Extract the (X, Y) coordinate from the center of the cell holding the provided text.  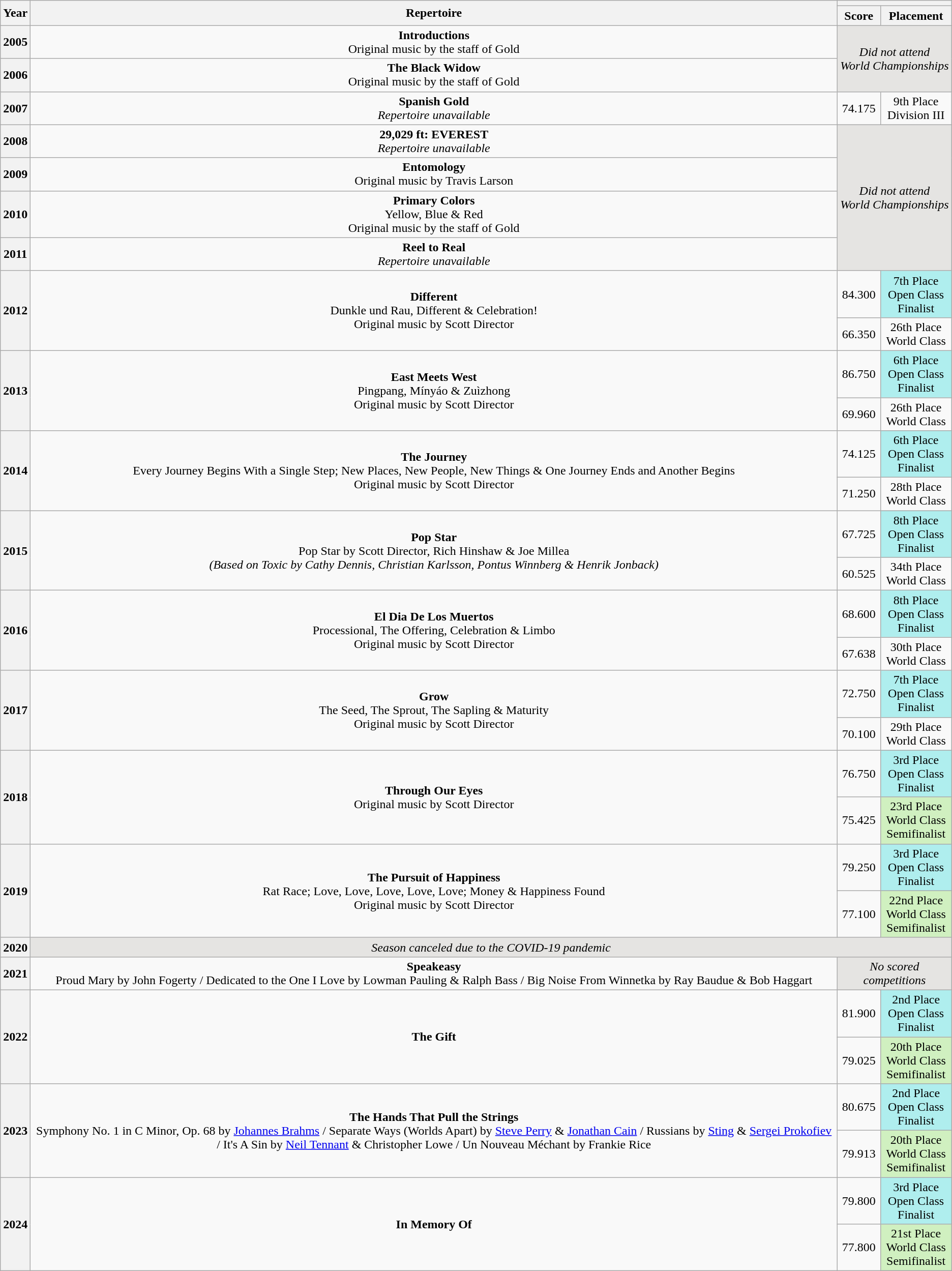
2022 (15, 1037)
2021 (15, 973)
Primary ColorsYellow, Blue & RedOriginal music by the staff of Gold (434, 214)
9th PlaceDivision III (916, 108)
2020 (15, 947)
70.100 (859, 733)
2007 (15, 108)
29,029 ft: EVERESTRepertoire unavailable (434, 141)
The Pursuit of HappinessRat Race; Love, Love, Love, Love, Love; Money & Happiness FoundOriginal music by Scott Director (434, 891)
Season canceled due to the COVID-19 pandemic (491, 947)
79.913 (859, 1154)
The Black WidowOriginal music by the staff of Gold (434, 75)
2014 (15, 471)
77.800 (859, 1248)
2023 (15, 1131)
Through Our EyesOriginal music by Scott Director (434, 797)
2010 (15, 214)
GrowThe Seed, The Sprout, The Sapling & MaturityOriginal music by Scott Director (434, 710)
22nd PlaceWorld ClassSemifinalist (916, 914)
76.750 (859, 774)
Placement (916, 16)
No scored competitions (895, 973)
80.675 (859, 1107)
2019 (15, 891)
79.250 (859, 867)
East Meets WestPingpang, Mínyáo & ZuìzhongOriginal music by Scott Director (434, 391)
77.100 (859, 914)
2012 (15, 310)
2006 (15, 75)
2018 (15, 797)
Repertoire (434, 13)
2024 (15, 1224)
EntomologyOriginal music by Travis Larson (434, 174)
2009 (15, 174)
69.960 (859, 414)
66.350 (859, 334)
67.638 (859, 654)
71.250 (859, 494)
68.600 (859, 614)
34th PlaceWorld Class (916, 574)
2008 (15, 141)
DifferentDunkle und Rau, Different & Celebration!Original music by Scott Director (434, 310)
21st PlaceWorld ClassSemifinalist (916, 1248)
The Gift (434, 1037)
67.725 (859, 534)
Score (859, 16)
79.800 (859, 1201)
2011 (15, 254)
2017 (15, 710)
Reel to RealRepertoire unavailable (434, 254)
72.750 (859, 694)
60.525 (859, 574)
30th PlaceWorld Class (916, 654)
IntroductionsOriginal music by the staff of Gold (434, 42)
74.175 (859, 108)
Pop StarPop Star by Scott Director, Rich Hinshaw & Joe Millea(Based on Toxic by Cathy Dennis, Christian Karlsson, Pontus Winnberg & Henrik Jonback) (434, 550)
2015 (15, 550)
2016 (15, 631)
2005 (15, 42)
28th PlaceWorld Class (916, 494)
2013 (15, 391)
Spanish GoldRepertoire unavailable (434, 108)
El Dia De Los MuertosProcessional, The Offering, Celebration & LimboOriginal music by Scott Director (434, 631)
29th PlaceWorld Class (916, 733)
In Memory Of (434, 1224)
79.025 (859, 1060)
81.900 (859, 1013)
84.300 (859, 294)
75.425 (859, 820)
23rd PlaceWorld ClassSemifinalist (916, 820)
74.125 (859, 454)
Year (15, 13)
86.750 (859, 374)
